Extract the [X, Y] coordinate from the center of the cell holding the provided text.  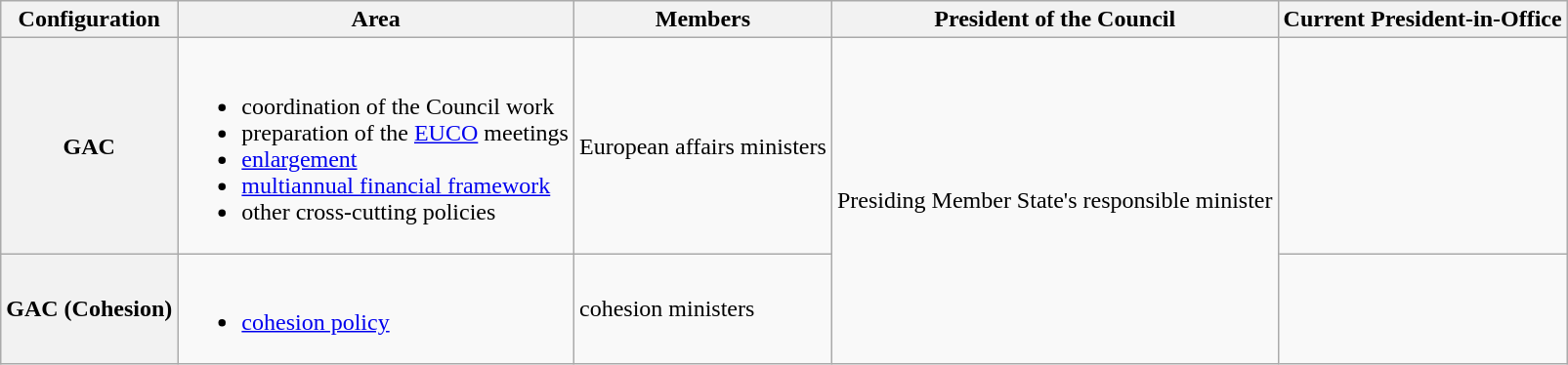
Configuration [90, 20]
coordination of the Council workpreparation of the EUCO meetingsenlargementmultiannual financial frameworkother cross-cutting policies [376, 146]
GAC [90, 146]
cohesion ministers [702, 308]
European affairs ministers [702, 146]
Area [376, 20]
Members [702, 20]
President of the Council [1055, 20]
Presiding Member State's responsible minister [1055, 201]
Current President-in-Office [1422, 20]
cohesion policy [376, 308]
GAC (Cohesion) [90, 308]
